Extract the [x, y] coordinate from the center of the cell holding the provided text.  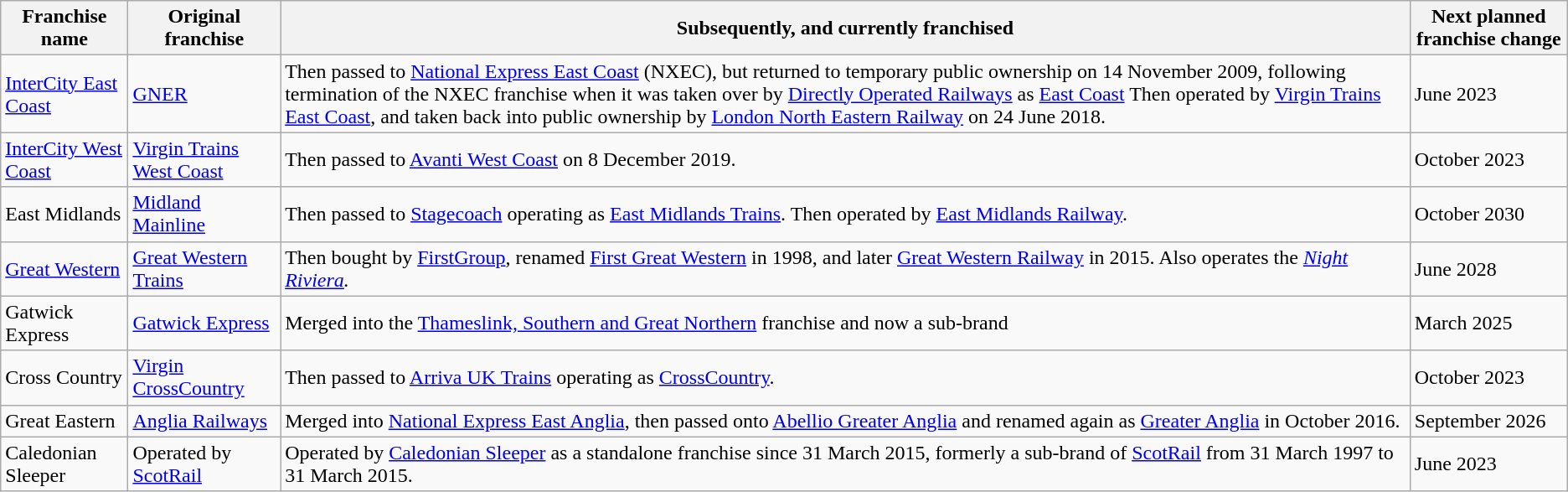
Merged into National Express East Anglia, then passed onto Abellio Greater Anglia and renamed again as Greater Anglia in October 2016. [846, 421]
Franchise name [64, 28]
InterCity West Coast [64, 159]
Then passed to Avanti West Coast on 8 December 2019. [846, 159]
Operated by Caledonian Sleeper as a standalone franchise since 31 March 2015, formerly a sub-brand of ScotRail from 31 March 1997 to 31 March 2015. [846, 464]
June 2028 [1488, 268]
Original franchise [204, 28]
Cross Country [64, 377]
Operated by ScotRail [204, 464]
September 2026 [1488, 421]
Next planned franchise change [1488, 28]
Great Eastern [64, 421]
Then bought by FirstGroup, renamed First Great Western in 1998, and later Great Western Railway in 2015. Also operates the Night Riviera. [846, 268]
GNER [204, 94]
Then passed to Arriva UK Trains operating as CrossCountry. [846, 377]
East Midlands [64, 215]
Virgin CrossCountry [204, 377]
Great Western [64, 268]
Virgin Trains West Coast [204, 159]
October 2030 [1488, 215]
Anglia Railways [204, 421]
Merged into the Thameslink, Southern and Great Northern franchise and now a sub-brand [846, 324]
Midland Mainline [204, 215]
Caledonian Sleeper [64, 464]
Great Western Trains [204, 268]
InterCity East Coast [64, 94]
Then passed to Stagecoach operating as East Midlands Trains. Then operated by East Midlands Railway. [846, 215]
March 2025 [1488, 324]
Subsequently, and currently franchised [846, 28]
